Search for the cell housing the specified text and yield its (x, y) center coordinate. 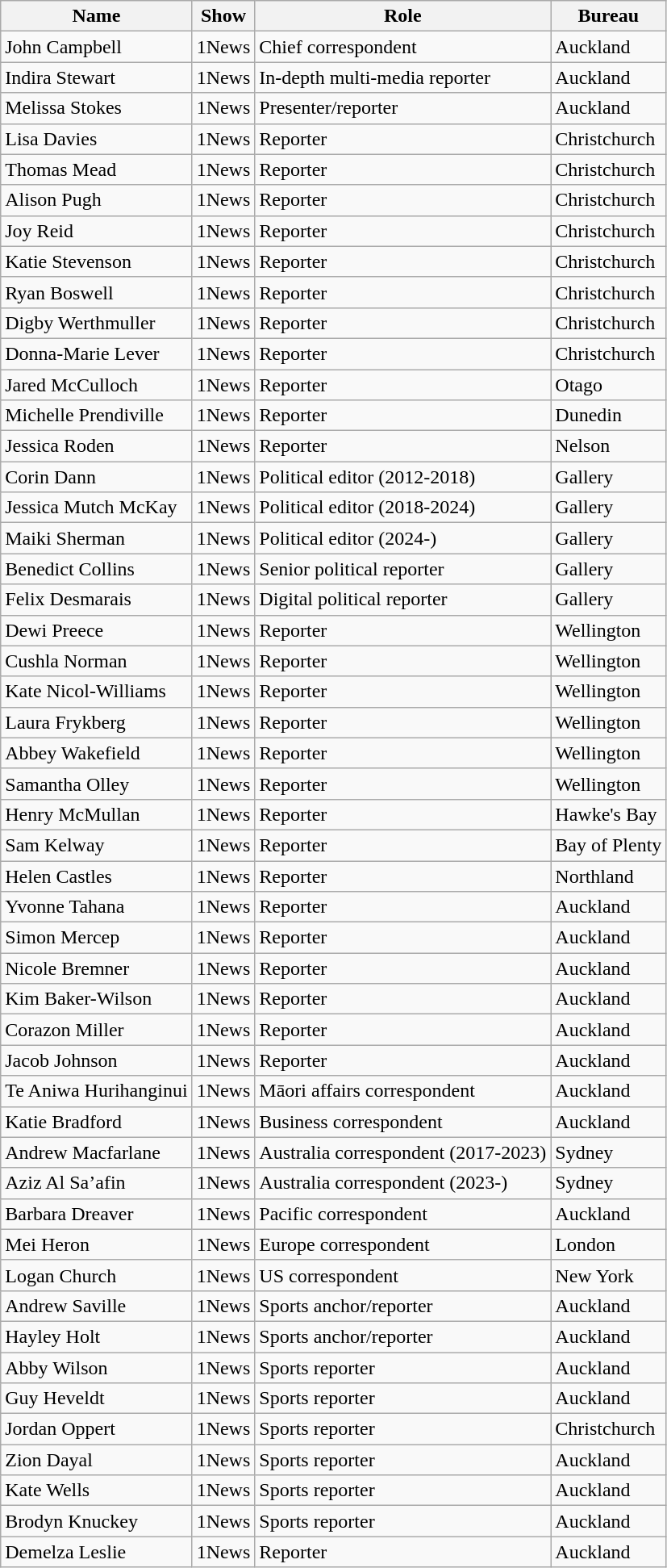
Henry McMullan (97, 814)
Jacob Johnson (97, 1060)
Zion Dayal (97, 1460)
US correspondent (403, 1275)
London (608, 1244)
Aziz Al Sa’afin (97, 1183)
Laura Frykberg (97, 722)
Abbey Wakefield (97, 753)
Kate Nicol-Williams (97, 692)
Katie Stevenson (97, 261)
Dewi Preece (97, 630)
Indira Stewart (97, 77)
Business correspondent (403, 1122)
Show (223, 16)
Alison Pugh (97, 200)
Melissa Stokes (97, 108)
Guy Heveldt (97, 1399)
Kim Baker-Wilson (97, 999)
In-depth multi-media reporter (403, 77)
Europe correspondent (403, 1244)
Jared McCulloch (97, 385)
Hawke's Bay (608, 814)
Samantha Olley (97, 784)
Simon Mercep (97, 938)
Digital political reporter (403, 600)
Ryan Boswell (97, 292)
Political editor (2012-2018) (403, 477)
Demelza Leslie (97, 1552)
Bay of Plenty (608, 845)
Logan Church (97, 1275)
Jessica Mutch McKay (97, 508)
Donna-Marie Lever (97, 353)
Jordan Oppert (97, 1429)
Political editor (2018-2024) (403, 508)
Yvonne Tahana (97, 907)
Lisa Davies (97, 139)
Andrew Macfarlane (97, 1152)
Brodyn Knuckey (97, 1521)
Benedict Collins (97, 569)
Political editor (2024-) (403, 538)
Chief correspondent (403, 47)
Sam Kelway (97, 845)
Australia correspondent (2017-2023) (403, 1152)
Dunedin (608, 416)
Helen Castles (97, 876)
Thomas Mead (97, 169)
Abby Wilson (97, 1368)
Otago (608, 385)
Digby Werthmuller (97, 323)
Corazon Miller (97, 1030)
Maiki Sherman (97, 538)
Name (97, 16)
Cushla Norman (97, 661)
Māori affairs correspondent (403, 1091)
New York (608, 1275)
Presenter/reporter (403, 108)
Bureau (608, 16)
Northland (608, 876)
Felix Desmarais (97, 600)
Jessica Roden (97, 446)
Nicole Bremner (97, 968)
Te Aniwa Hurihanginui (97, 1091)
Senior political reporter (403, 569)
Hayley Holt (97, 1336)
John Campbell (97, 47)
Corin Dann (97, 477)
Kate Wells (97, 1491)
Australia correspondent (2023-) (403, 1183)
Michelle Prendiville (97, 416)
Katie Bradford (97, 1122)
Barbara Dreaver (97, 1214)
Joy Reid (97, 231)
Role (403, 16)
Mei Heron (97, 1244)
Pacific correspondent (403, 1214)
Andrew Saville (97, 1306)
Nelson (608, 446)
